Determine the (x, y) coordinate at the center of the cell enclosing the given text.  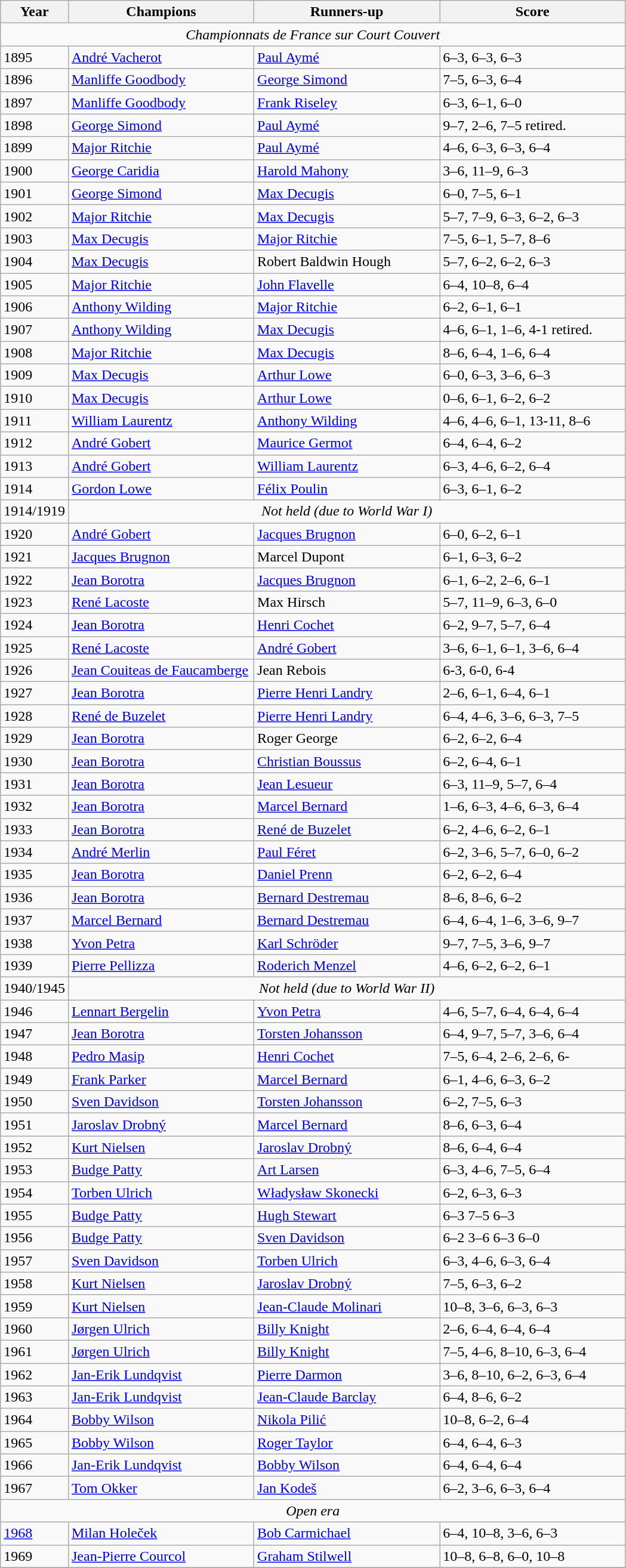
1901 (35, 193)
Hugh Stewart (347, 1215)
John Flavelle (347, 285)
1950 (35, 1102)
Runners-up (347, 12)
6–4, 6–4, 6–4 (532, 1465)
8–6, 6–3, 6–4 (532, 1125)
4–6, 5–7, 6–4, 6–4, 6–4 (532, 1011)
6–0, 6–2, 6–1 (532, 534)
4–6, 6–1, 1–6, 4-1 retired. (532, 330)
1957 (35, 1261)
7–5, 6–4, 2–6, 2–6, 6- (532, 1057)
1926 (35, 671)
5–7, 7–9, 6–3, 6–2, 6–3 (532, 216)
Paul Féret (347, 852)
Karl Schröder (347, 943)
George Caridia (161, 171)
5–7, 11–9, 6–3, 6–0 (532, 602)
6–1, 4–6, 6–3, 6–2 (532, 1079)
6–2 3–6 6–3 6–0 (532, 1238)
1904 (35, 261)
1949 (35, 1079)
1922 (35, 579)
1964 (35, 1420)
1948 (35, 1057)
Robert Baldwin Hough (347, 261)
1963 (35, 1397)
1952 (35, 1147)
8–6, 6–4, 1–6, 6–4 (532, 353)
Jean-Claude Barclay (347, 1397)
1931 (35, 784)
10–8, 6–8, 6–0, 10–8 (532, 1556)
1895 (35, 57)
7–5, 6–1, 5–7, 8–6 (532, 239)
1927 (35, 693)
Tom Okker (161, 1488)
Not held (due to World War I) (346, 511)
1946 (35, 1011)
6–2, 6–4, 6–1 (532, 761)
Daniel Prenn (347, 875)
1898 (35, 125)
Nikola Pilić (347, 1420)
1956 (35, 1238)
1959 (35, 1306)
1955 (35, 1215)
6–0, 7–5, 6–1 (532, 193)
1929 (35, 739)
1897 (35, 103)
2–6, 6–4, 6–4, 6–4 (532, 1329)
Christian Boussus (347, 761)
6–2, 6–3, 6–3 (532, 1193)
André Vacherot (161, 57)
6–0, 6–3, 3–6, 6–3 (532, 375)
1961 (35, 1351)
1909 (35, 375)
Champions (161, 12)
1934 (35, 852)
1933 (35, 829)
6–1, 6–2, 2–6, 6–1 (532, 579)
Open era (313, 1511)
5–7, 6–2, 6–2, 6–3 (532, 261)
Art Larsen (347, 1170)
Marcel Dupont (347, 557)
Score (532, 12)
Lennart Bergelin (161, 1011)
1937 (35, 920)
Pierre Darmon (347, 1374)
André Merlin (161, 852)
1923 (35, 602)
7–5, 4–6, 8–10, 6–3, 6–4 (532, 1351)
Roderich Menzel (347, 965)
1936 (35, 897)
6–4, 4–6, 3–6, 6–3, 7–5 (532, 716)
6–4, 9–7, 5–7, 3–6, 6–4 (532, 1034)
Max Hirsch (347, 602)
3–6, 11–9, 6–3 (532, 171)
Maurice Germot (347, 443)
6–4, 6–4, 1–6, 3–6, 9–7 (532, 920)
6–3, 6–1, 6–0 (532, 103)
1951 (35, 1125)
6–3 7–5 6–3 (532, 1215)
1969 (35, 1556)
1935 (35, 875)
1914/1919 (35, 511)
1913 (35, 466)
Jean Couiteas de Faucamberge (161, 671)
1899 (35, 148)
1900 (35, 171)
1938 (35, 943)
1928 (35, 716)
8–6, 6–4, 6–4 (532, 1147)
6–4, 6–4, 6–2 (532, 443)
4–6, 6–3, 6–3, 6–4 (532, 148)
Not held (due to World War II) (346, 988)
10–8, 3–6, 6–3, 6–3 (532, 1306)
1906 (35, 307)
6–4, 10–8, 3–6, 6–3 (532, 1533)
4–6, 4–6, 6–1, 13-11, 8–6 (532, 421)
1921 (35, 557)
6–2, 7–5, 6–3 (532, 1102)
Frank Riseley (347, 103)
Jean Rebois (347, 671)
6–3, 4–6, 7–5, 6–4 (532, 1170)
1939 (35, 965)
Gordon Lowe (161, 489)
1940/1945 (35, 988)
1896 (35, 80)
1902 (35, 216)
9–7, 2–6, 7–5 retired. (532, 125)
1968 (35, 1533)
Jan Kodeš (347, 1488)
6–2, 3–6, 6–3, 6–4 (532, 1488)
1911 (35, 421)
1924 (35, 625)
Bob Carmichael (347, 1533)
1908 (35, 353)
6–4, 10–8, 6–4 (532, 285)
1953 (35, 1170)
3–6, 8–10, 6–2, 6–3, 6–4 (532, 1374)
6–2, 4–6, 6–2, 6–1 (532, 829)
7–5, 6–3, 6–4 (532, 80)
6-3, 6-0, 6-4 (532, 671)
1905 (35, 285)
6–3, 6–1, 6–2 (532, 489)
Year (35, 12)
1920 (35, 534)
1966 (35, 1465)
1912 (35, 443)
1930 (35, 761)
6–2, 6–1, 6–1 (532, 307)
2–6, 6–1, 6–4, 6–1 (532, 693)
1962 (35, 1374)
6–3, 4–6, 6–3, 6–4 (532, 1261)
9–7, 7–5, 3–6, 9–7 (532, 943)
1958 (35, 1283)
Harold Mahony (347, 171)
1960 (35, 1329)
Graham Stilwell (347, 1556)
6–2, 9–7, 5–7, 6–4 (532, 625)
Jean Lesueur (347, 784)
1907 (35, 330)
6–1, 6–3, 6–2 (532, 557)
6–4, 6–4, 6–3 (532, 1443)
6–2, 3–6, 5–7, 6–0, 6–2 (532, 852)
1925 (35, 647)
6–4, 8–6, 6–2 (532, 1397)
4–6, 6–2, 6–2, 6–1 (532, 965)
Jean-Pierre Courcol (161, 1556)
Jean-Claude Molinari (347, 1306)
Roger George (347, 739)
1954 (35, 1193)
1967 (35, 1488)
6–3, 11–9, 5–7, 6–4 (532, 784)
Championnats de France sur Court Couvert (313, 35)
1–6, 6–3, 4–6, 6–3, 6–4 (532, 807)
Frank Parker (161, 1079)
1947 (35, 1034)
Milan Holeček (161, 1533)
Pierre Pellizza (161, 965)
8–6, 8–6, 6–2 (532, 897)
1965 (35, 1443)
6–3, 6–3, 6–3 (532, 57)
Władysław Skonecki (347, 1193)
1932 (35, 807)
Félix Poulin (347, 489)
Pedro Masip (161, 1057)
1910 (35, 398)
0–6, 6–1, 6–2, 6–2 (532, 398)
7–5, 6–3, 6–2 (532, 1283)
1903 (35, 239)
1914 (35, 489)
3–6, 6–1, 6–1, 3–6, 6–4 (532, 647)
6–3, 4–6, 6–2, 6–4 (532, 466)
Roger Taylor (347, 1443)
10–8, 6–2, 6–4 (532, 1420)
